Return the (X, Y) coordinate for the center point of the cell that contains the specified text.  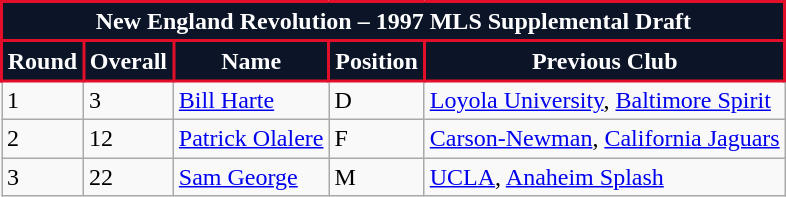
UCLA, Anaheim Splash (604, 177)
Carson-Newman, California Jaguars (604, 138)
M (376, 177)
Patrick Olalere (251, 138)
Sam George (251, 177)
Overall (128, 61)
Previous Club (604, 61)
Position (376, 61)
Round (43, 61)
2 (43, 138)
F (376, 138)
Name (251, 61)
1 (43, 100)
New England Revolution – 1997 MLS Supplemental Draft (394, 22)
D (376, 100)
Bill Harte (251, 100)
Loyola University, Baltimore Spirit (604, 100)
22 (128, 177)
12 (128, 138)
